Determine the (X, Y) coordinate at the center of the cell enclosing the given text.  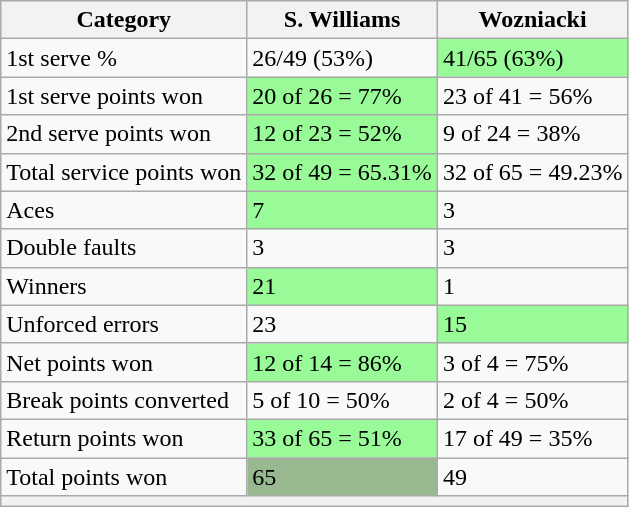
23 of 41 = 56% (532, 96)
17 of 49 = 35% (532, 438)
Winners (124, 286)
32 of 49 = 65.31% (342, 172)
Return points won (124, 438)
7 (342, 210)
26/49 (53%) (342, 58)
3 of 4 = 75% (532, 362)
65 (342, 477)
2nd serve points won (124, 134)
1st serve % (124, 58)
1 (532, 286)
21 (342, 286)
32 of 65 = 49.23% (532, 172)
12 of 14 = 86% (342, 362)
Total service points won (124, 172)
Net points won (124, 362)
5 of 10 = 50% (342, 400)
41/65 (63%) (532, 58)
Category (124, 20)
Total points won (124, 477)
Unforced errors (124, 324)
49 (532, 477)
15 (532, 324)
Break points converted (124, 400)
20 of 26 = 77% (342, 96)
Wozniacki (532, 20)
9 of 24 = 38% (532, 134)
33 of 65 = 51% (342, 438)
1st serve points won (124, 96)
12 of 23 = 52% (342, 134)
Double faults (124, 248)
Aces (124, 210)
23 (342, 324)
2 of 4 = 50% (532, 400)
S. Williams (342, 20)
